Extract the (x, y) coordinate from the center of the cell holding the provided text.  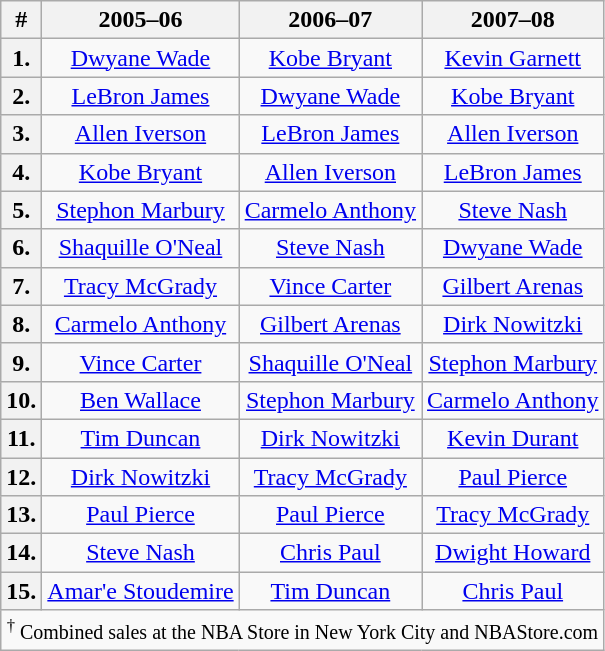
15. (22, 591)
# (22, 20)
Amar'e Stoudemire (140, 591)
Kevin Durant (513, 438)
4. (22, 172)
8. (22, 324)
3. (22, 134)
6. (22, 248)
5. (22, 210)
2006–07 (330, 20)
10. (22, 400)
Ben Wallace (140, 400)
† Combined sales at the NBA Store in New York City and NBAStore.com (302, 630)
9. (22, 362)
2005–06 (140, 20)
14. (22, 553)
Dwight Howard (513, 553)
13. (22, 515)
1. (22, 58)
2. (22, 96)
11. (22, 438)
12. (22, 477)
2007–08 (513, 20)
7. (22, 286)
Kevin Garnett (513, 58)
